Pinpoint the cell where the given text exists, returning its (X, Y) midpoint coordinate. 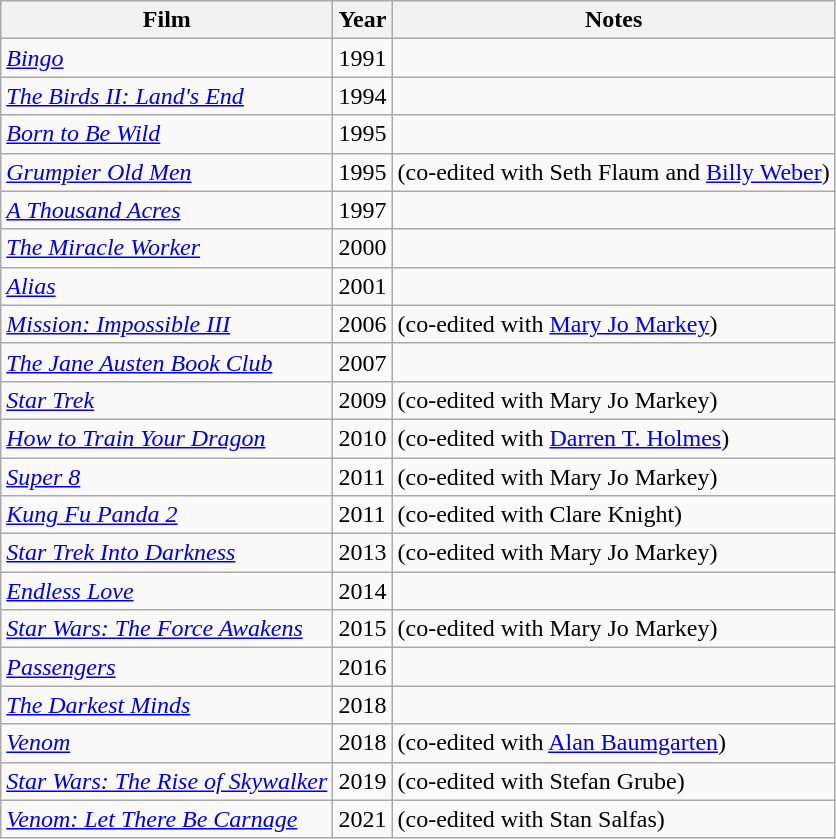
2014 (362, 591)
The Miracle Worker (167, 248)
(co-edited with Stefan Grube) (614, 781)
Venom (167, 743)
A Thousand Acres (167, 210)
The Jane Austen Book Club (167, 362)
Kung Fu Panda 2 (167, 515)
2010 (362, 438)
2006 (362, 324)
2016 (362, 667)
1997 (362, 210)
(co-edited with Darren T. Holmes) (614, 438)
2021 (362, 819)
2000 (362, 248)
(co-edited with Alan Baumgarten) (614, 743)
Endless Love (167, 591)
Bingo (167, 58)
(co-edited with Clare Knight) (614, 515)
How to Train Your Dragon (167, 438)
(co-edited with Seth Flaum and Billy Weber) (614, 172)
Grumpier Old Men (167, 172)
Year (362, 20)
2013 (362, 553)
2007 (362, 362)
Born to Be Wild (167, 134)
1991 (362, 58)
2001 (362, 286)
The Birds II: Land's End (167, 96)
Alias (167, 286)
Super 8 (167, 477)
2015 (362, 629)
(co-edited with Stan Salfas) (614, 819)
Mission: Impossible III (167, 324)
Star Wars: The Rise of Skywalker (167, 781)
Passengers (167, 667)
Star Trek Into Darkness (167, 553)
2009 (362, 400)
Film (167, 20)
Star Wars: The Force Awakens (167, 629)
The Darkest Minds (167, 705)
Star Trek (167, 400)
2019 (362, 781)
1994 (362, 96)
Notes (614, 20)
Venom: Let There Be Carnage (167, 819)
